Output the [x, y] coordinate of the center of the cell containing the given text.  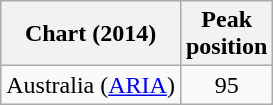
Peakposition [226, 34]
95 [226, 85]
Australia (ARIA) [91, 85]
Chart (2014) [91, 34]
